Scan for the cell matching the given text and deliver its [X, Y] coordinate at center. 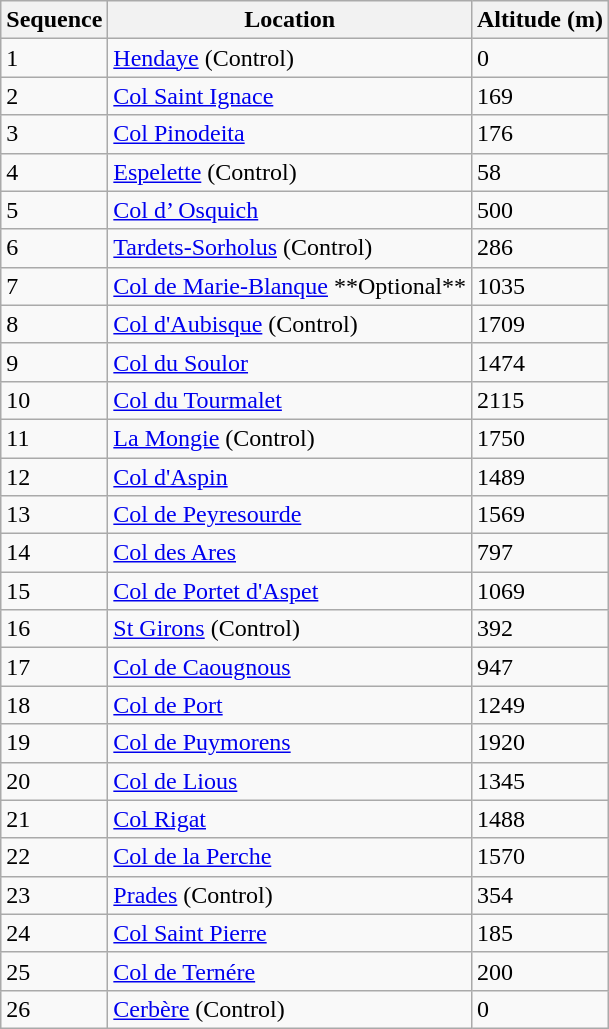
Hendaye (Control) [290, 58]
12 [54, 477]
Cerbère (Control) [290, 1009]
Location [290, 20]
Col Saint Ignace [290, 96]
1035 [540, 286]
22 [54, 857]
Col de Puymorens [290, 743]
392 [540, 629]
17 [54, 667]
1488 [540, 819]
169 [540, 96]
11 [54, 438]
19 [54, 743]
20 [54, 781]
13 [54, 515]
3 [54, 134]
286 [540, 248]
4 [54, 172]
1 [54, 58]
1069 [540, 591]
Tardets-Sorholus (Control) [290, 248]
1570 [540, 857]
Col du Soulor [290, 362]
947 [540, 667]
24 [54, 933]
200 [540, 971]
Col Pinodeita [290, 134]
Col d’ Osquich [290, 210]
16 [54, 629]
9 [54, 362]
797 [540, 553]
1249 [540, 705]
Col de la Perche [290, 857]
La Mongie (Control) [290, 438]
St Girons (Control) [290, 629]
58 [540, 172]
354 [540, 895]
7 [54, 286]
Col de Ternére [290, 971]
1709 [540, 324]
Altitude (m) [540, 20]
Espelette (Control) [290, 172]
Col de Marie-Blanque **Optional** [290, 286]
Col de Peyresourde [290, 515]
1474 [540, 362]
1345 [540, 781]
26 [54, 1009]
10 [54, 400]
8 [54, 324]
Col Saint Pierre [290, 933]
Prades (Control) [290, 895]
25 [54, 971]
176 [540, 134]
2 [54, 96]
5 [54, 210]
500 [540, 210]
Col de Caougnous [290, 667]
14 [54, 553]
Col de Portet d'Aspet [290, 591]
Sequence [54, 20]
2115 [540, 400]
185 [540, 933]
1920 [540, 743]
18 [54, 705]
Col d'Aspin [290, 477]
6 [54, 248]
23 [54, 895]
Col de Port [290, 705]
Col d'Aubisque (Control) [290, 324]
Col Rigat [290, 819]
Col du Tourmalet [290, 400]
1750 [540, 438]
Col des Ares [290, 553]
1569 [540, 515]
21 [54, 819]
Col de Lious [290, 781]
15 [54, 591]
1489 [540, 477]
